Determine the [x, y] coordinate at the center of the cell enclosing the given text.  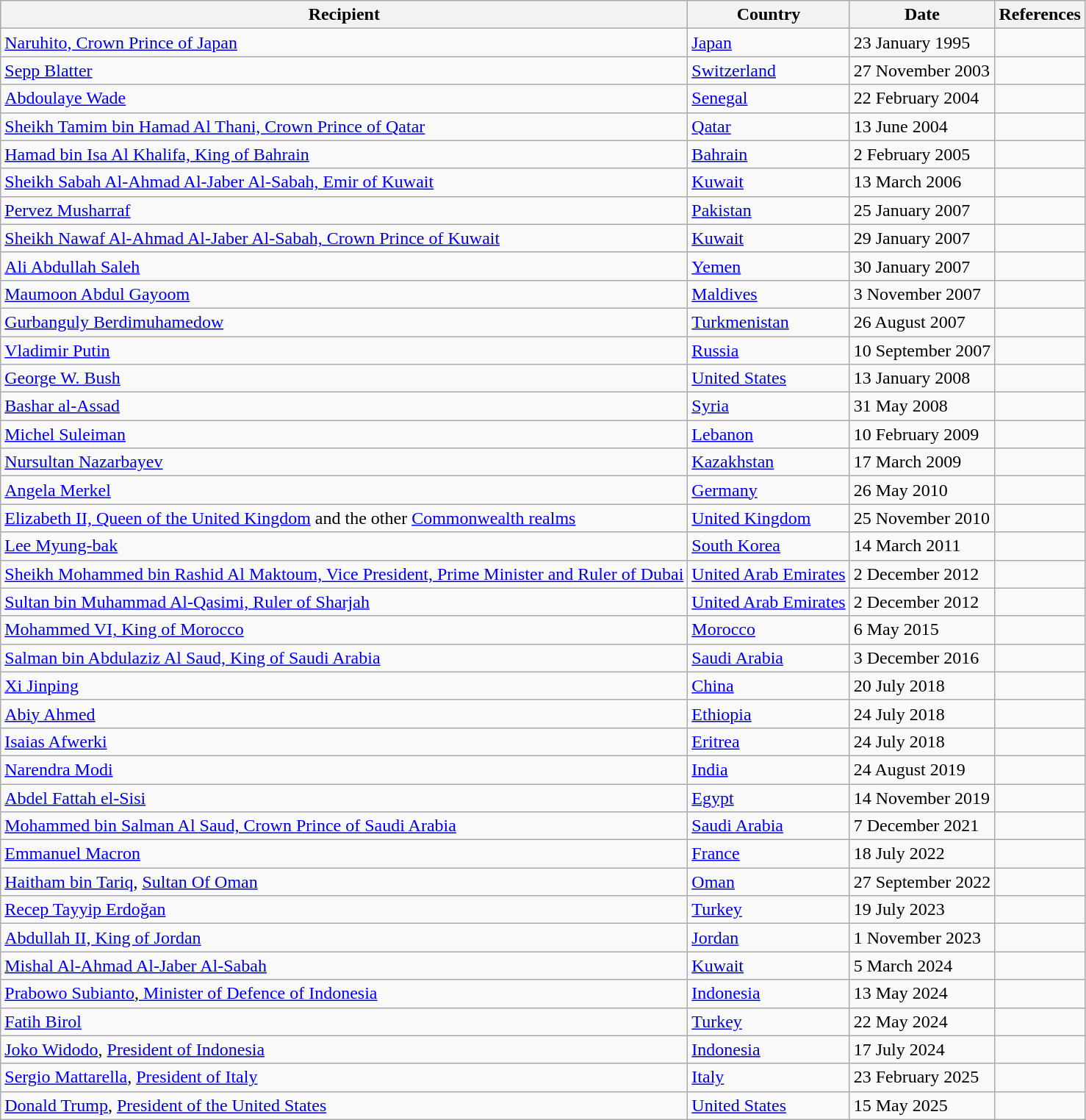
25 January 2007 [922, 210]
Turkmenistan [769, 322]
Bashar al-Assad [344, 406]
14 March 2011 [922, 546]
Jordan [769, 938]
Germany [769, 490]
Sergio Mattarella, President of Italy [344, 1077]
Japan [769, 43]
29 January 2007 [922, 238]
Egypt [769, 797]
13 January 2008 [922, 378]
Michel Suleiman [344, 434]
17 July 2024 [922, 1049]
Sheikh Nawaf Al-Ahmad Al-Jaber Al-Sabah, Crown Prince of Kuwait [344, 238]
Date [922, 15]
Haitham bin Tariq, Sultan Of Oman [344, 882]
15 May 2025 [922, 1105]
Sheikh Tamim bin Hamad Al Thani, Crown Prince of Qatar [344, 126]
Sheikh Sabah Al-Ahmad Al-Jaber Al-Sabah, Emir of Kuwait [344, 182]
France [769, 854]
India [769, 769]
Maldives [769, 294]
Kazakhstan [769, 462]
27 September 2022 [922, 882]
2 February 2005 [922, 154]
19 July 2023 [922, 910]
Syria [769, 406]
Ethiopia [769, 714]
13 March 2006 [922, 182]
Recep Tayyip Erdoğan [344, 910]
25 November 2010 [922, 518]
Lee Myung-bak [344, 546]
Morocco [769, 630]
1 November 2023 [922, 938]
20 July 2018 [922, 686]
Ali Abdullah Saleh [344, 266]
Xi Jinping [344, 686]
13 June 2004 [922, 126]
Russia [769, 351]
31 May 2008 [922, 406]
Isaias Afwerki [344, 742]
Mohammed VI, King of Morocco [344, 630]
23 January 1995 [922, 43]
Angela Merkel [344, 490]
3 November 2007 [922, 294]
6 May 2015 [922, 630]
Donald Trump, President of the United States [344, 1105]
5 March 2024 [922, 966]
Maumoon Abdul Gayoom [344, 294]
Vladimir Putin [344, 351]
South Korea [769, 546]
Abiy Ahmed [344, 714]
Prabowo Subianto, Minister of Defence of Indonesia [344, 994]
Switzerland [769, 71]
Oman [769, 882]
Sultan bin Muhammad Al-Qasimi, Ruler of Sharjah [344, 602]
Pakistan [769, 210]
Fatih Birol [344, 1022]
13 May 2024 [922, 994]
Country [769, 15]
18 July 2022 [922, 854]
Naruhito, Crown Prince of Japan [344, 43]
Bahrain [769, 154]
10 September 2007 [922, 351]
7 December 2021 [922, 826]
China [769, 686]
24 August 2019 [922, 769]
Narendra Modi [344, 769]
22 May 2024 [922, 1022]
Mishal Al-Ahmad Al-Jaber Al-Sabah [344, 966]
Abdullah II, King of Jordan [344, 938]
Sepp Blatter [344, 71]
30 January 2007 [922, 266]
Abdoulaye Wade [344, 98]
Gurbanguly Berdimuhamedow [344, 322]
Italy [769, 1077]
17 March 2009 [922, 462]
Lebanon [769, 434]
23 February 2025 [922, 1077]
Pervez Musharraf [344, 210]
Salman bin Abdulaziz Al Saud, King of Saudi Arabia [344, 658]
22 February 2004 [922, 98]
14 November 2019 [922, 797]
Elizabeth II, Queen of the United Kingdom and the other Commonwealth realms [344, 518]
Hamad bin Isa Al Khalifa, King of Bahrain [344, 154]
Emmanuel Macron [344, 854]
Yemen [769, 266]
United Kingdom [769, 518]
Abdel Fattah el-Sisi [344, 797]
27 November 2003 [922, 71]
Recipient [344, 15]
3 December 2016 [922, 658]
10 February 2009 [922, 434]
Joko Widodo, President of Indonesia [344, 1049]
Sheikh Mohammed bin Rashid Al Maktoum, Vice President, Prime Minister and Ruler of Dubai [344, 574]
George W. Bush [344, 378]
Mohammed bin Salman Al Saud, Crown Prince of Saudi Arabia [344, 826]
26 May 2010 [922, 490]
References [1040, 15]
Senegal [769, 98]
Eritrea [769, 742]
Nursultan Nazarbayev [344, 462]
Qatar [769, 126]
26 August 2007 [922, 322]
